Pinpoint the cell where the given text exists, returning its [X, Y] midpoint coordinate. 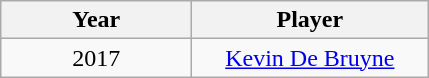
2017 [96, 58]
Kevin De Bruyne [310, 58]
Player [310, 20]
Year [96, 20]
